Provide the [X, Y] coordinate of the cell's center where the given text is located.  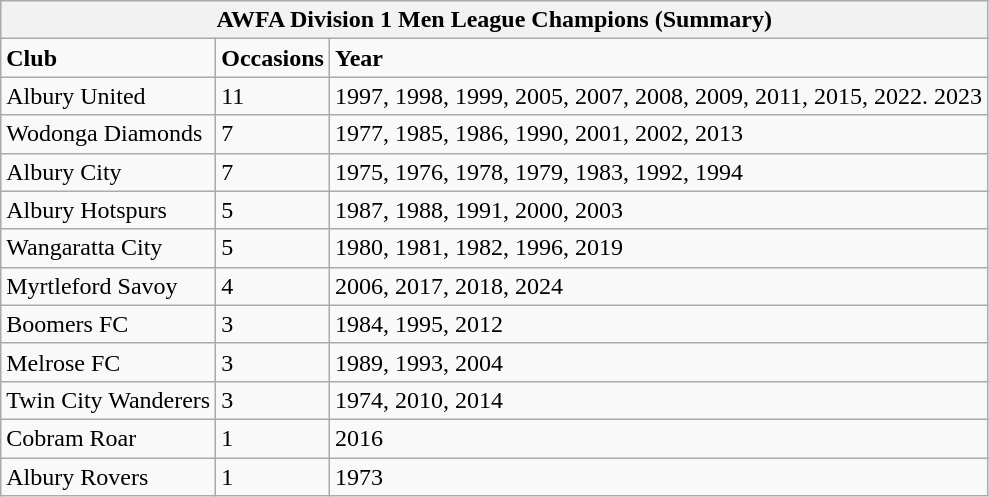
2016 [658, 438]
Occasions [273, 58]
Albury City [108, 172]
1977, 1985, 1986, 1990, 2001, 2002, 2013 [658, 134]
Myrtleford Savoy [108, 286]
Wangaratta City [108, 248]
1987, 1988, 1991, 2000, 2003 [658, 210]
1989, 1993, 2004 [658, 362]
Wodonga Diamonds [108, 134]
Club [108, 58]
1975, 1976, 1978, 1979, 1983, 1992, 1994 [658, 172]
1997, 1998, 1999, 2005, 2007, 2008, 2009, 2011, 2015, 2022. 2023 [658, 96]
1974, 2010, 2014 [658, 400]
Year [658, 58]
4 [273, 286]
2006, 2017, 2018, 2024 [658, 286]
Boomers FC [108, 324]
Melrose FC [108, 362]
1984, 1995, 2012 [658, 324]
Twin City Wanderers [108, 400]
1973 [658, 477]
AWFA Division 1 Men League Champions (Summary) [494, 20]
Albury Hotspurs [108, 210]
Albury United [108, 96]
Cobram Roar [108, 438]
11 [273, 96]
Albury Rovers [108, 477]
1980, 1981, 1982, 1996, 2019 [658, 248]
